Find where the given text appears and provide that cell's center as (X, Y) coordinate. 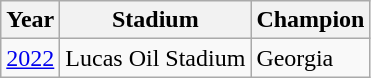
Lucas Oil Stadium (156, 58)
2022 (30, 58)
Year (30, 20)
Georgia (310, 58)
Stadium (156, 20)
Champion (310, 20)
